From the cell containing the given text, extract its center point as (x, y) coordinate. 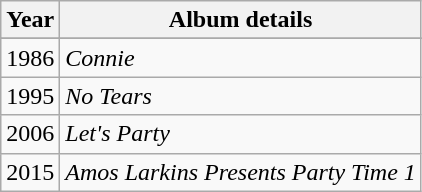
Let's Party (241, 134)
Amos Larkins Presents Party Time 1 (241, 172)
Year (30, 20)
1995 (30, 96)
No Tears (241, 96)
2015 (30, 172)
1986 (30, 58)
Connie (241, 58)
2006 (30, 134)
Album details (241, 20)
